Pinpoint the cell where the given text exists, returning its [x, y] midpoint coordinate. 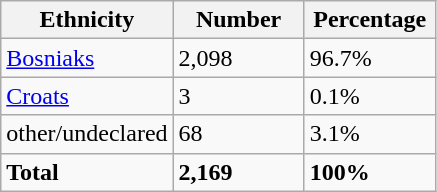
100% [370, 172]
68 [238, 134]
Total [87, 172]
96.7% [370, 58]
3.1% [370, 134]
0.1% [370, 96]
3 [238, 96]
Percentage [370, 20]
2,169 [238, 172]
Ethnicity [87, 20]
other/undeclared [87, 134]
2,098 [238, 58]
Number [238, 20]
Croats [87, 96]
Bosniaks [87, 58]
